Capture the cell that displays the provided text and extract its (X, Y) central coordinate. 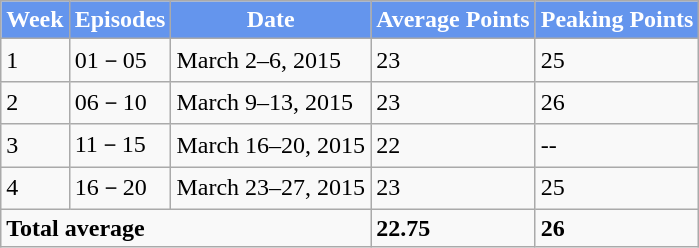
22 (454, 146)
1 (35, 60)
16－20 (120, 188)
-- (617, 146)
Total average (186, 228)
Episodes (120, 20)
March 23–27, 2015 (271, 188)
2 (35, 102)
Peaking Points (617, 20)
March 2–6, 2015 (271, 60)
Week (35, 20)
3 (35, 146)
March 9–13, 2015 (271, 102)
March 16–20, 2015 (271, 146)
11－15 (120, 146)
01－05 (120, 60)
22.75 (454, 228)
4 (35, 188)
Date (271, 20)
Average Points (454, 20)
06－10 (120, 102)
